Output the (X, Y) coordinate of the center of the cell containing the given text.  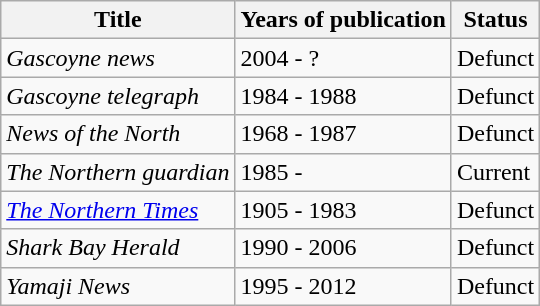
Shark Bay Herald (118, 248)
1990 - 2006 (343, 248)
1984 - 1988 (343, 96)
Status (495, 20)
1995 - 2012 (343, 286)
Title (118, 20)
Yamaji News (118, 286)
Years of publication (343, 20)
2004 - ? (343, 58)
1905 - 1983 (343, 210)
Current (495, 172)
1985 - (343, 172)
The Northern Times (118, 210)
Gascoyne telegraph (118, 96)
The Northern guardian (118, 172)
News of the North (118, 134)
Gascoyne news (118, 58)
1968 - 1987 (343, 134)
